Find where the given text appears and provide that cell's center as [x, y] coordinate. 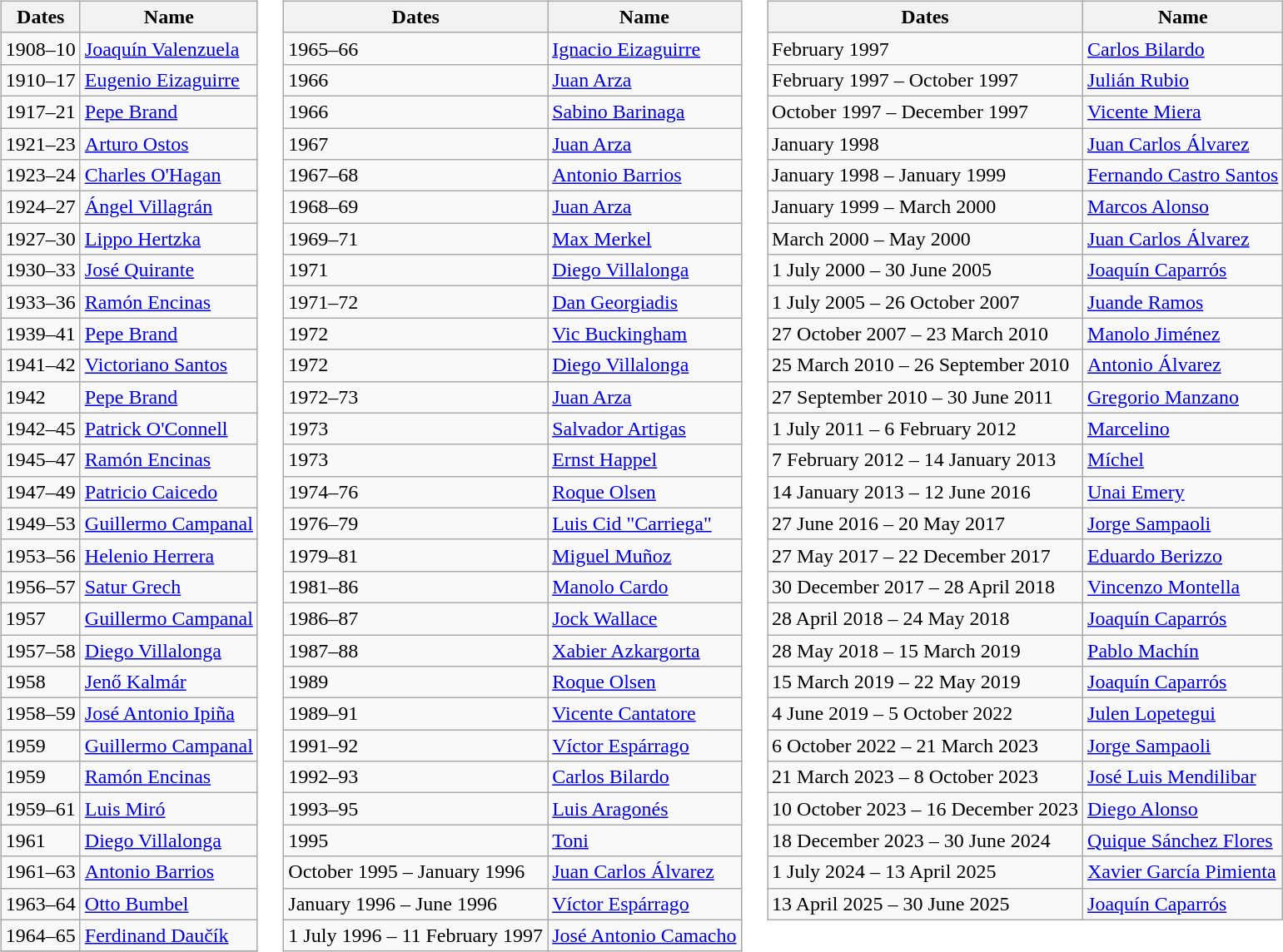
Max Merkel [644, 239]
Xabier Azkargorta [644, 650]
Luis Aragonés [644, 809]
1933–36 [40, 302]
1991–92 [416, 746]
1972–73 [416, 397]
1957 [40, 618]
27 June 2016 – 20 May 2017 [926, 523]
1923–24 [40, 176]
Ernst Happel [644, 460]
1941–42 [40, 365]
30 December 2017 – 28 April 2018 [926, 587]
6 October 2022 – 21 March 2023 [926, 746]
1 July 1996 – 11 February 1997 [416, 935]
October 1995 – January 1996 [416, 872]
1995 [416, 840]
Gregorio Manzano [1183, 397]
1958 [40, 682]
Otto Bumbel [168, 904]
Satur Grech [168, 587]
January 1999 – March 2000 [926, 207]
Luis Miró [168, 809]
Juande Ramos [1183, 302]
18 December 2023 – 30 June 2024 [926, 840]
Luis Cid "Carriega" [644, 523]
Jenő Kalmár [168, 682]
Patrick O'Connell [168, 429]
January 1998 [926, 144]
Vicente Miera [1183, 112]
1967–68 [416, 176]
1917–21 [40, 112]
10 October 2023 – 16 December 2023 [926, 809]
4 June 2019 – 5 October 2022 [926, 714]
Sabino Barinaga [644, 112]
7 February 2012 – 14 January 2013 [926, 460]
January 1996 – June 1996 [416, 904]
1 July 2011 – 6 February 2012 [926, 429]
Vicente Cantatore [644, 714]
José Quirante [168, 270]
1947–49 [40, 492]
Marcelino [1183, 429]
Miguel Muñoz [644, 555]
Quique Sánchez Flores [1183, 840]
1921–23 [40, 144]
Salvador Artigas [644, 429]
Manolo Cardo [644, 587]
28 May 2018 – 15 March 2019 [926, 650]
February 1997 [926, 48]
28 April 2018 – 24 May 2018 [926, 618]
Marcos Alonso [1183, 207]
Unai Emery [1183, 492]
1927–30 [40, 239]
Eugenio Eizaguirre [168, 80]
Dan Georgiadis [644, 302]
José Luis Mendilibar [1183, 777]
1961–63 [40, 872]
José Antonio Ipiña [168, 714]
1961 [40, 840]
1971 [416, 270]
15 March 2019 – 22 May 2019 [926, 682]
March 2000 – May 2000 [926, 239]
Ignacio Eizaguirre [644, 48]
1956–57 [40, 587]
1942–45 [40, 429]
1908–10 [40, 48]
1974–76 [416, 492]
1976–79 [416, 523]
José Antonio Camacho [644, 935]
13 April 2025 – 30 June 2025 [926, 904]
1957–58 [40, 650]
1953–56 [40, 555]
Manolo Jiménez [1183, 334]
Helenio Herrera [168, 555]
1965–66 [416, 48]
Ángel Villagrán [168, 207]
27 September 2010 – 30 June 2011 [926, 397]
1989 [416, 682]
14 January 2013 – 12 June 2016 [926, 492]
21 March 2023 – 8 October 2023 [926, 777]
27 May 2017 – 22 December 2017 [926, 555]
1987–88 [416, 650]
Ferdinand Daučík [168, 935]
Diego Alonso [1183, 809]
Patricio Caicedo [168, 492]
1924–27 [40, 207]
1945–47 [40, 460]
1 July 2024 – 13 April 2025 [926, 872]
Pablo Machín [1183, 650]
Toni [644, 840]
Julen Lopetegui [1183, 714]
Antonio Álvarez [1183, 365]
October 1997 – December 1997 [926, 112]
1964–65 [40, 935]
Arturo Ostos [168, 144]
1993–95 [416, 809]
1939–41 [40, 334]
1949–53 [40, 523]
1981–86 [416, 587]
1930–33 [40, 270]
Victoriano Santos [168, 365]
1979–81 [416, 555]
1969–71 [416, 239]
Míchel [1183, 460]
Eduardo Berizzo [1183, 555]
Charles O'Hagan [168, 176]
February 1997 – October 1997 [926, 80]
January 1998 – January 1999 [926, 176]
1971–72 [416, 302]
1986–87 [416, 618]
27 October 2007 – 23 March 2010 [926, 334]
Julián Rubio [1183, 80]
Vincenzo Montella [1183, 587]
Joaquín Valenzuela [168, 48]
25 March 2010 – 26 September 2010 [926, 365]
Fernando Castro Santos [1183, 176]
1942 [40, 397]
1 July 2000 – 30 June 2005 [926, 270]
1959–61 [40, 809]
1967 [416, 144]
1958–59 [40, 714]
Jock Wallace [644, 618]
1968–69 [416, 207]
1910–17 [40, 80]
Lippo Hertzka [168, 239]
Vic Buckingham [644, 334]
1963–64 [40, 904]
Xavier García Pimienta [1183, 872]
1992–93 [416, 777]
1989–91 [416, 714]
1 July 2005 – 26 October 2007 [926, 302]
